From the cell containing the given text, extract its center point as (x, y) coordinate. 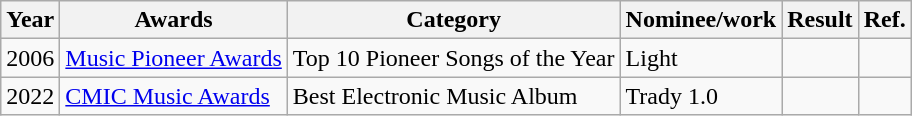
Awards (174, 20)
Music Pioneer Awards (174, 58)
2006 (30, 58)
Category (454, 20)
Ref. (884, 20)
2022 (30, 96)
Year (30, 20)
Nominee/work (701, 20)
CMIC Music Awards (174, 96)
Best Electronic Music Album (454, 96)
Trady 1.0 (701, 96)
Light (701, 58)
Top 10 Pioneer Songs of the Year (454, 58)
Result (820, 20)
